Detect which cell encompasses the target text, then output its [X, Y] center coordinate. 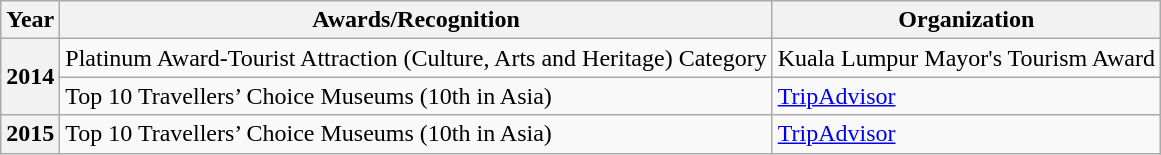
Platinum Award-Tourist Attraction (Culture, Arts and Heritage) Category [416, 58]
2015 [30, 134]
2014 [30, 77]
Organization [966, 20]
Kuala Lumpur Mayor's Tourism Award [966, 58]
Year [30, 20]
Awards/Recognition [416, 20]
